Output the (X, Y) coordinate of the center of the cell containing the given text.  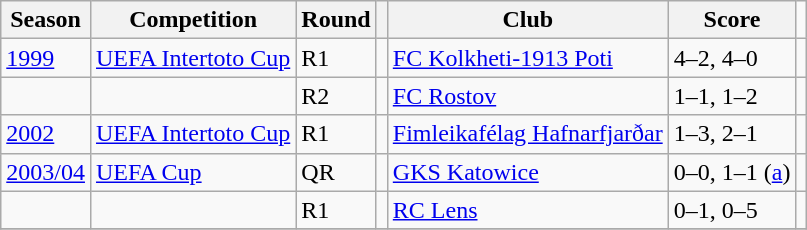
FC Kolkheti-1913 Poti (528, 58)
RC Lens (528, 210)
UEFA Cup (192, 172)
1999 (46, 58)
FC Rostov (528, 96)
R2 (336, 96)
Fimleikafélag Hafnarfjarðar (528, 134)
Score (732, 20)
Season (46, 20)
GKS Katowice (528, 172)
0–0, 1–1 (a) (732, 172)
Competition (192, 20)
Club (528, 20)
2002 (46, 134)
1–1, 1–2 (732, 96)
QR (336, 172)
1–3, 2–1 (732, 134)
4–2, 4–0 (732, 58)
0–1, 0–5 (732, 210)
2003/04 (46, 172)
Round (336, 20)
